Identify which cell holds the provided text, then report its (X, Y) central coordinate. 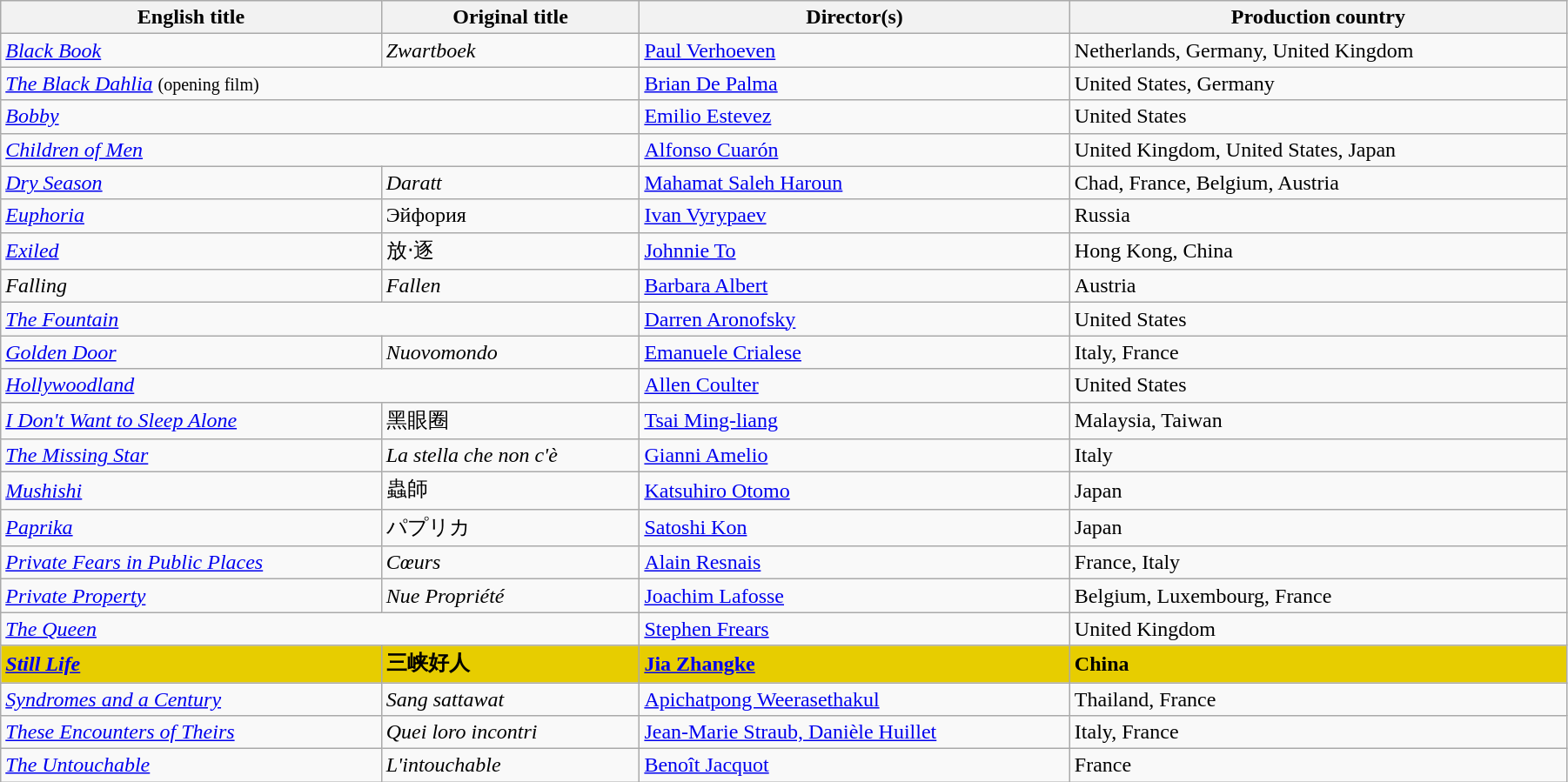
Golden Door (191, 352)
Эйфория (510, 216)
Private Fears in Public Places (191, 563)
Italy (1317, 456)
Katsuhiro Otomo (854, 491)
Dry Season (191, 183)
Daratt (510, 183)
Falling (191, 286)
Ivan Vyrypaev (854, 216)
Chad, France, Belgium, Austria (1317, 183)
Stephen Frears (854, 629)
Thailand, France (1317, 698)
Euphoria (191, 216)
Hollywoodland (320, 385)
Fallen (510, 286)
Zwartboek (510, 50)
Netherlands, Germany, United Kingdom (1317, 50)
Belgium, Luxembourg, France (1317, 596)
English title (191, 17)
Emanuele Crialese (854, 352)
Joachim Lafosse (854, 596)
Original title (510, 17)
Gianni Amelio (854, 456)
Nue Propriété (510, 596)
Malaysia, Taiwan (1317, 421)
Nuovomondo (510, 352)
Russia (1317, 216)
Hong Kong, China (1317, 251)
Black Book (191, 50)
黑眼圈 (510, 421)
パプリカ (510, 527)
Satoshi Kon (854, 527)
Private Property (191, 596)
The Fountain (320, 319)
Tsai Ming-liang (854, 421)
China (1317, 665)
Apichatpong Weerasethakul (854, 698)
蟲師 (510, 491)
United Kingdom, United States, Japan (1317, 150)
Mahamat Saleh Haroun (854, 183)
These Encounters of Theirs (191, 732)
Jia Zhangke (854, 665)
Darren Aronofsky (854, 319)
Benoît Jacquot (854, 765)
Sang sattawat (510, 698)
United Kingdom (1317, 629)
Paul Verhoeven (854, 50)
Quei loro incontri (510, 732)
The Queen (320, 629)
The Black Dahlia (opening film) (320, 84)
Austria (1317, 286)
France, Italy (1317, 563)
Jean-Marie Straub, Danièle Huillet (854, 732)
I Don't Want to Sleep Alone (191, 421)
Production country (1317, 17)
Alain Resnais (854, 563)
La stella che non c'è (510, 456)
三峡好人 (510, 665)
L'intouchable (510, 765)
Mushishi (191, 491)
Bobby (320, 117)
Children of Men (320, 150)
Emilio Estevez (854, 117)
United States, Germany (1317, 84)
France (1317, 765)
Alfonso Cuarón (854, 150)
Johnnie To (854, 251)
Allen Coulter (854, 385)
Still Life (191, 665)
Syndromes and a Century (191, 698)
Paprika (191, 527)
Cœurs (510, 563)
Barbara Albert (854, 286)
The Untouchable (191, 765)
Exiled (191, 251)
The Missing Star (191, 456)
放‧逐 (510, 251)
Brian De Palma (854, 84)
Director(s) (854, 17)
